Return the (X, Y) coordinate for the center point of the cell that contains the specified text.  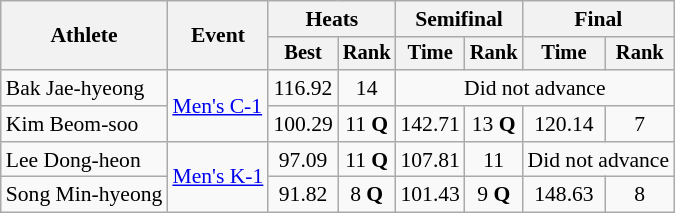
8 Q (367, 195)
116.92 (302, 88)
9 Q (494, 195)
97.09 (302, 160)
11 (494, 160)
107.81 (430, 160)
Men's K-1 (218, 178)
101.43 (430, 195)
Athlete (84, 36)
Bak Jae-hyeong (84, 88)
Best (302, 54)
7 (640, 124)
13 Q (494, 124)
14 (367, 88)
142.71 (430, 124)
Men's C-1 (218, 106)
Kim Beom-soo (84, 124)
Semifinal (458, 19)
8 (640, 195)
91.82 (302, 195)
Event (218, 36)
Heats (332, 19)
148.63 (564, 195)
100.29 (302, 124)
Lee Dong-heon (84, 160)
Final (599, 19)
Song Min-hyeong (84, 195)
120.14 (564, 124)
